Search for the cell housing the specified text and yield its [X, Y] center coordinate. 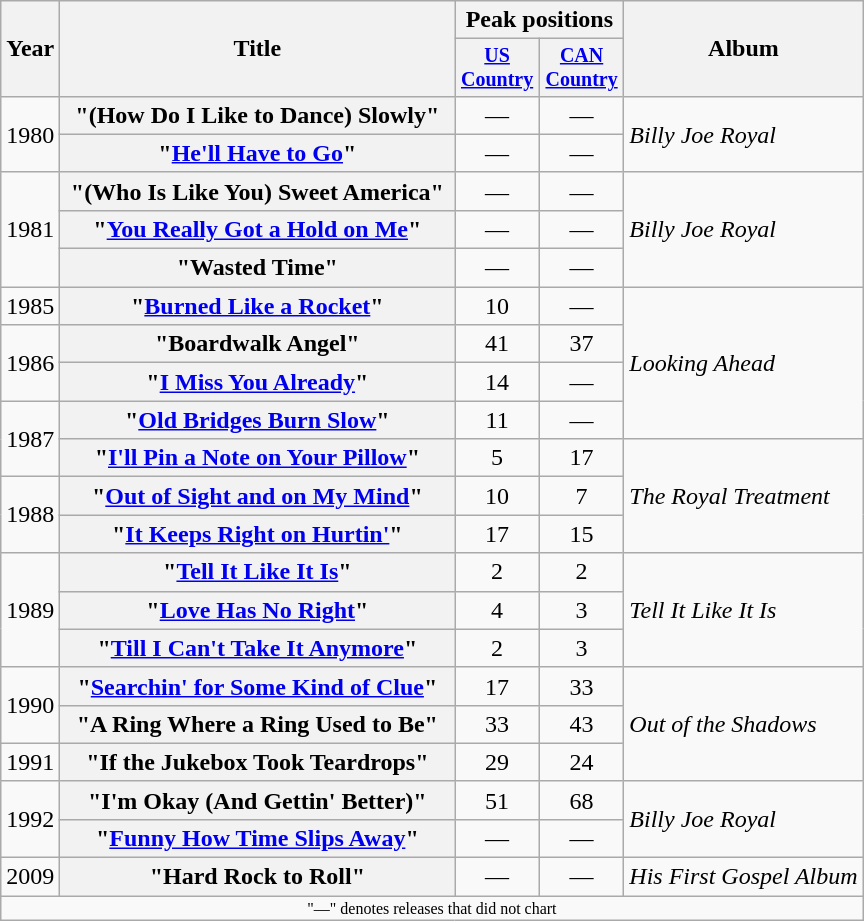
14 [497, 382]
"Funny How Time Slips Away" [258, 838]
US Country [497, 68]
"Old Bridges Burn Slow" [258, 420]
1981 [30, 229]
"(Who Is Like You) Sweet America" [258, 191]
1991 [30, 762]
1989 [30, 610]
"It Keeps Right on Hurtin'" [258, 534]
CAN Country [581, 68]
Peak positions [540, 20]
"Burned Like a Rocket" [258, 306]
Tell It Like It Is [744, 610]
1985 [30, 306]
Year [30, 49]
"Searchin' for Some Kind of Clue" [258, 686]
"I'll Pin a Note on Your Pillow" [258, 458]
1990 [30, 705]
"If the Jukebox Took Teardrops" [258, 762]
51 [497, 800]
"Boardwalk Angel" [258, 344]
"Love Has No Right" [258, 610]
1986 [30, 363]
Out of the Shadows [744, 724]
"Hard Rock to Roll" [258, 877]
Title [258, 49]
"Wasted Time" [258, 268]
"You Really Got a Hold on Me" [258, 229]
29 [497, 762]
"I Miss You Already" [258, 382]
"—" denotes releases that did not chart [432, 908]
His First Gospel Album [744, 877]
"Out of Sight and on My Mind" [258, 496]
Album [744, 49]
41 [497, 344]
"Tell It Like It Is" [258, 572]
1980 [30, 134]
Looking Ahead [744, 363]
5 [497, 458]
1987 [30, 439]
24 [581, 762]
4 [497, 610]
37 [581, 344]
"(How Do I Like to Dance) Slowly" [258, 115]
15 [581, 534]
7 [581, 496]
"He'll Have to Go" [258, 153]
1992 [30, 819]
"Till I Can't Take It Anymore" [258, 648]
11 [497, 420]
1988 [30, 515]
43 [581, 724]
68 [581, 800]
2009 [30, 877]
The Royal Treatment [744, 496]
"A Ring Where a Ring Used to Be" [258, 724]
"I'm Okay (And Gettin' Better)" [258, 800]
